For the text-containing cell, return its midpoint in (x, y) coordinate format. 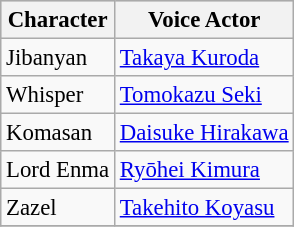
Lord Enma (58, 170)
Ryōhei Kimura (204, 170)
Voice Actor (204, 20)
Character (58, 20)
Takaya Kuroda (204, 57)
Komasan (58, 133)
Whisper (58, 95)
Tomokazu Seki (204, 95)
Jibanyan (58, 57)
Takehito Koyasu (204, 208)
Zazel (58, 208)
Daisuke Hirakawa (204, 133)
